Find where the given text appears and provide that cell's center as [x, y] coordinate. 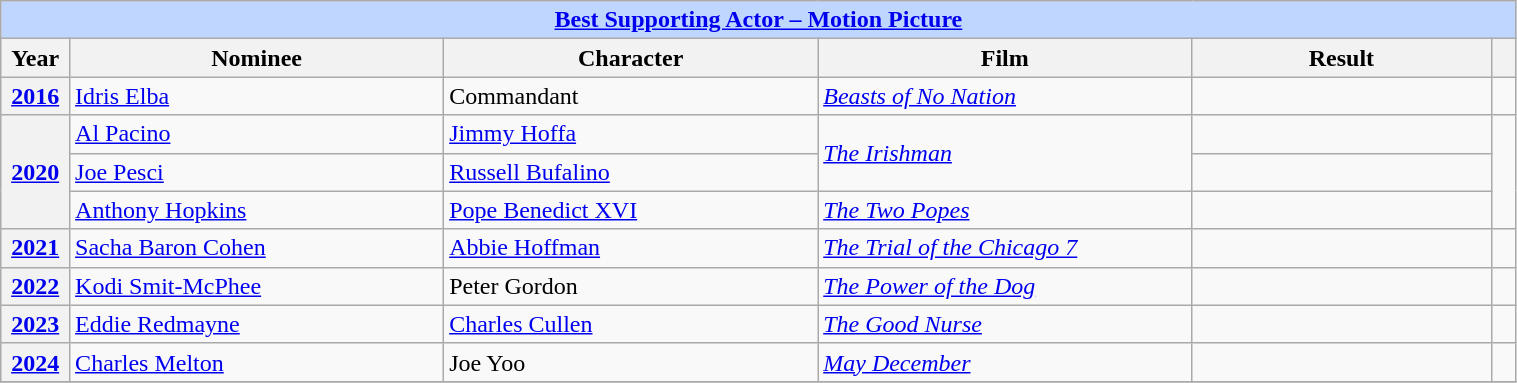
Al Pacino [257, 134]
Joe Yoo [631, 362]
2024 [36, 362]
Nominee [257, 58]
The Good Nurse [1005, 324]
Eddie Redmayne [257, 324]
2021 [36, 248]
Abbie Hoffman [631, 248]
Character [631, 58]
Year [36, 58]
Kodi Smit-McPhee [257, 286]
2020 [36, 172]
Result [1342, 58]
Charles Cullen [631, 324]
Beasts of No Nation [1005, 96]
Idris Elba [257, 96]
Anthony Hopkins [257, 210]
2016 [36, 96]
The Irishman [1005, 153]
Peter Gordon [631, 286]
May December [1005, 362]
Joe Pesci [257, 172]
Sacha Baron Cohen [257, 248]
2022 [36, 286]
The Trial of the Chicago 7 [1005, 248]
Russell Bufalino [631, 172]
The Power of the Dog [1005, 286]
Charles Melton [257, 362]
Jimmy Hoffa [631, 134]
2023 [36, 324]
Film [1005, 58]
The Two Popes [1005, 210]
Best Supporting Actor – Motion Picture [758, 20]
Pope Benedict XVI [631, 210]
Commandant [631, 96]
